Identify which cell holds the provided text, then report its (x, y) central coordinate. 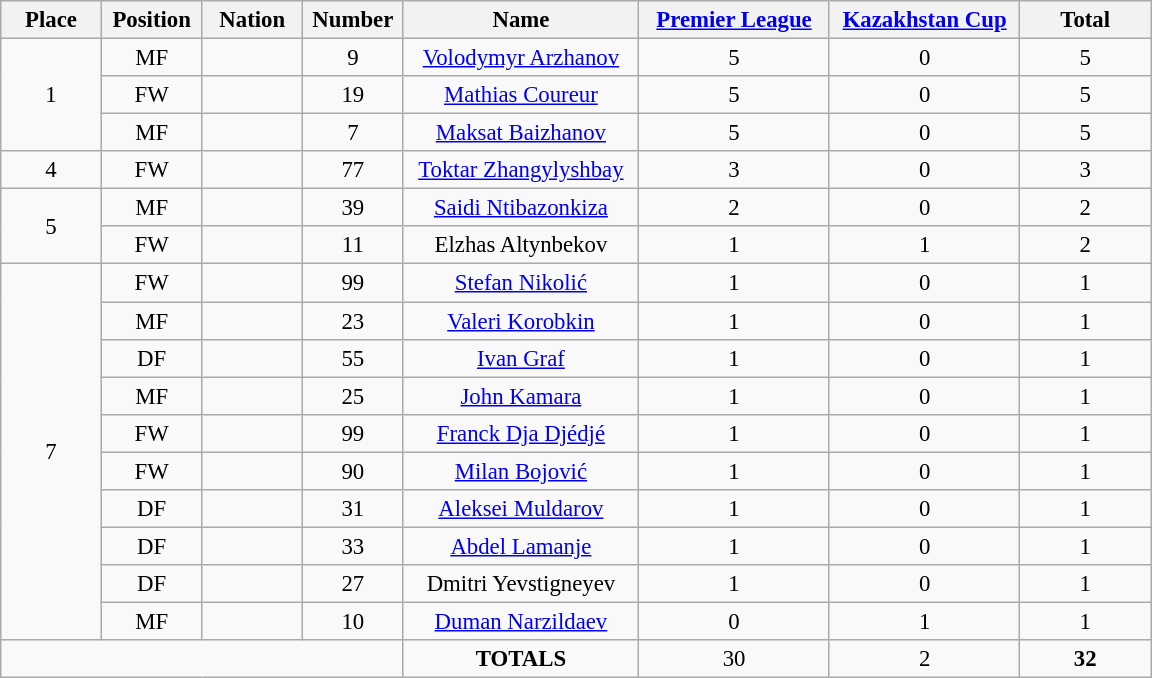
Milan Bojović (521, 471)
John Kamara (521, 396)
32 (1086, 659)
Duman Narzildaev (521, 621)
Premier League (734, 20)
23 (354, 321)
30 (734, 659)
39 (354, 208)
Number (354, 20)
11 (354, 245)
27 (354, 584)
Mathias Coureur (521, 95)
Valeri Korobkin (521, 321)
Elzhas Altynbekov (521, 245)
33 (354, 546)
Toktar Zhangylyshbay (521, 170)
TOTALS (521, 659)
90 (354, 471)
55 (354, 358)
Volodymyr Arzhanov (521, 58)
Kazakhstan Cup (924, 20)
Saidi Ntibazonkiza (521, 208)
Place (52, 20)
Abdel Lamanje (521, 546)
Nation (252, 20)
Name (521, 20)
19 (354, 95)
Maksat Baizhanov (521, 133)
Total (1086, 20)
10 (354, 621)
Franck Dja Djédjé (521, 433)
Ivan Graf (521, 358)
Aleksei Muldarov (521, 509)
77 (354, 170)
Stefan Nikolić (521, 283)
4 (52, 170)
9 (354, 58)
Dmitri Yevstigneyev (521, 584)
Position (152, 20)
31 (354, 509)
25 (354, 396)
